Locate the cell with the specified text and output its [X, Y] center coordinate. 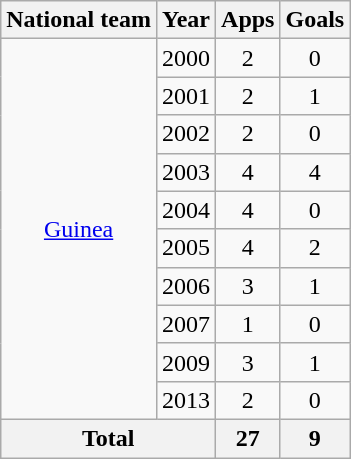
2001 [186, 96]
National team [79, 20]
2009 [186, 362]
2003 [186, 172]
2004 [186, 210]
Year [186, 20]
2007 [186, 324]
2005 [186, 248]
9 [315, 438]
2002 [186, 134]
2006 [186, 286]
Total [108, 438]
Guinea [79, 230]
2013 [186, 400]
Apps [248, 20]
2000 [186, 58]
27 [248, 438]
Goals [315, 20]
